Extract the [X, Y] coordinate from the center of the cell holding the provided text.  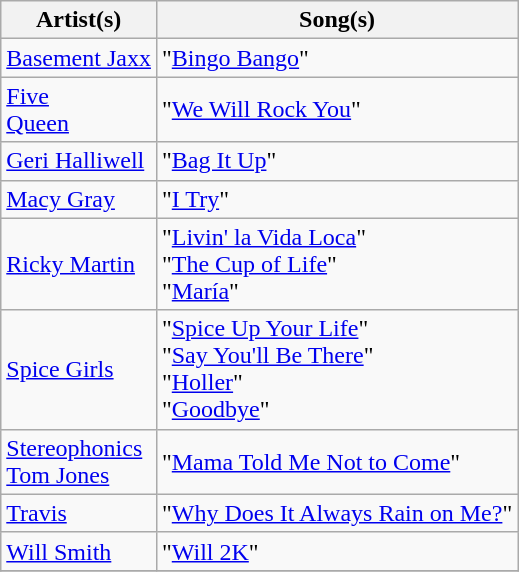
Will Smith [79, 551]
"Bingo Bango" [336, 58]
"Will 2K" [336, 551]
Basement Jaxx [79, 58]
"I Try" [336, 199]
"Bag It Up" [336, 161]
"Spice Up Your Life""Say You'll Be There""Holler""Goodbye" [336, 370]
Macy Gray [79, 199]
Ricky Martin [79, 264]
"We Will Rock You" [336, 110]
FiveQueen [79, 110]
Travis [79, 513]
"Why Does It Always Rain on Me?" [336, 513]
Song(s) [336, 20]
Artist(s) [79, 20]
"Livin' la Vida Loca""The Cup of Life""María" [336, 264]
Spice Girls [79, 370]
"Mama Told Me Not to Come" [336, 462]
StereophonicsTom Jones [79, 462]
Geri Halliwell [79, 161]
